Search for the cell housing the specified text and yield its (x, y) center coordinate. 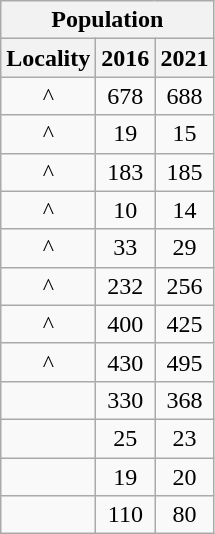
110 (126, 515)
80 (184, 515)
400 (126, 324)
688 (184, 96)
15 (184, 134)
25 (126, 438)
10 (126, 210)
368 (184, 400)
185 (184, 172)
183 (126, 172)
29 (184, 248)
14 (184, 210)
495 (184, 362)
2021 (184, 58)
430 (126, 362)
425 (184, 324)
256 (184, 286)
330 (126, 400)
2016 (126, 58)
678 (126, 96)
20 (184, 477)
Population (108, 20)
33 (126, 248)
23 (184, 438)
Locality (48, 58)
232 (126, 286)
